Pinpoint the cell where the given text exists, returning its (X, Y) midpoint coordinate. 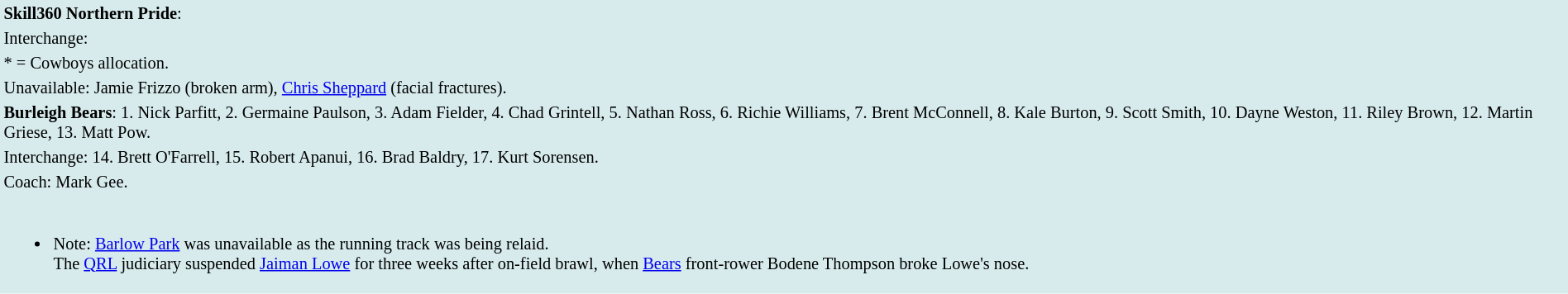
Interchange: (784, 38)
Interchange: 14. Brett O'Farrell, 15. Robert Apanui, 16. Brad Baldry, 17. Kurt Sorensen. (784, 157)
* = Cowboys allocation. (784, 63)
Skill360 Northern Pride: (784, 13)
Unavailable: Jamie Frizzo (broken arm), Chris Sheppard (facial fractures). (784, 88)
Coach: Mark Gee. (784, 182)
